Output the [x, y] coordinate of the center of the cell containing the given text.  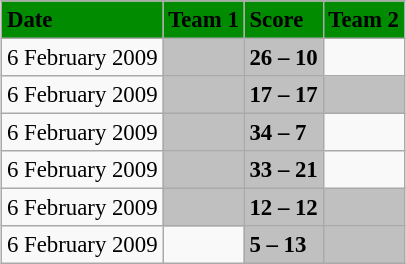
Score [284, 20]
Team 2 [364, 20]
17 – 17 [284, 95]
33 – 21 [284, 170]
26 – 10 [284, 57]
12 – 12 [284, 208]
Date [82, 20]
Team 1 [204, 20]
5 – 13 [284, 245]
34 – 7 [284, 133]
